Return [X, Y] of the center of cell containing provided text 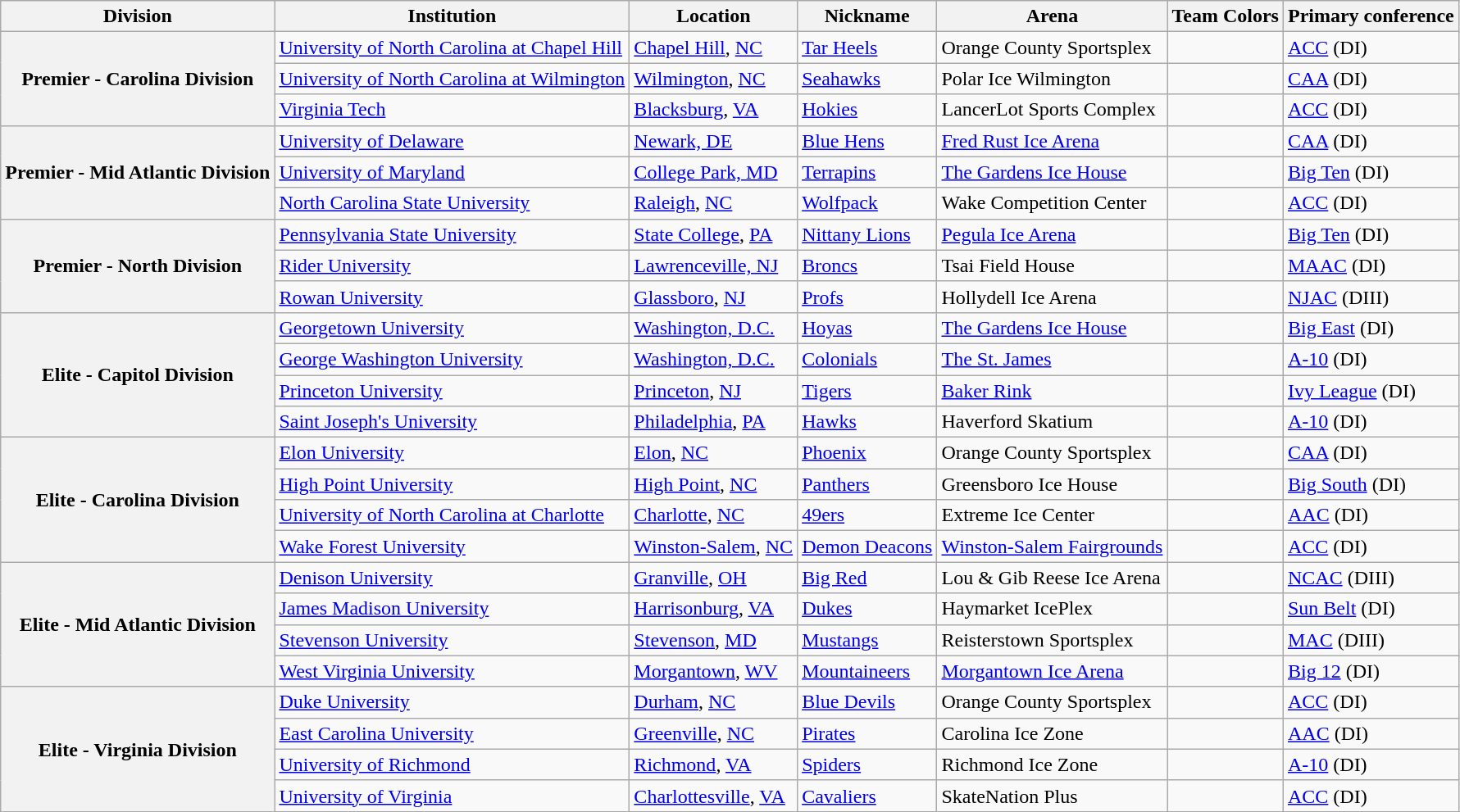
Stevenson University [453, 640]
Glassboro, NJ [713, 297]
University of Delaware [453, 141]
Phoenix [867, 453]
Wake Forest University [453, 547]
University of North Carolina at Charlotte [453, 515]
Demon Deacons [867, 547]
Mustangs [867, 640]
Dukes [867, 609]
Richmond, VA [713, 764]
Stevenson, MD [713, 640]
Philadelphia, PA [713, 422]
Team Colors [1226, 16]
Morgantown Ice Arena [1053, 671]
Arena [1053, 16]
Granville, OH [713, 578]
Rowan University [453, 297]
University of North Carolina at Wilmington [453, 79]
Lou & Gib Reese Ice Arena [1053, 578]
NJAC (DIII) [1371, 297]
East Carolina University [453, 733]
Wilmington, NC [713, 79]
Lawrenceville, NJ [713, 265]
Tar Heels [867, 48]
Terrapins [867, 172]
West Virginia University [453, 671]
Premier - North Division [138, 265]
Baker Rink [1053, 391]
LancerLot Sports Complex [1053, 110]
State College, PA [713, 234]
Elite - Capitol Division [138, 374]
Greensboro Ice House [1053, 484]
49ers [867, 515]
Virginia Tech [453, 110]
Tsai Field House [1053, 265]
Seahawks [867, 79]
Elon, NC [713, 453]
Princeton University [453, 391]
Newark, DE [713, 141]
Hokies [867, 110]
Blue Hens [867, 141]
Charlottesville, VA [713, 796]
Big South (DI) [1371, 484]
Rider University [453, 265]
Division [138, 16]
Carolina Ice Zone [1053, 733]
Greenville, NC [713, 733]
Big 12 (DI) [1371, 671]
Pegula Ice Arena [1053, 234]
University of North Carolina at Chapel Hill [453, 48]
Nickname [867, 16]
High Point, NC [713, 484]
Pennsylvania State University [453, 234]
Winston-Salem Fairgrounds [1053, 547]
Hoyas [867, 328]
Spiders [867, 764]
Georgetown University [453, 328]
MAC (DIII) [1371, 640]
Profs [867, 297]
College Park, MD [713, 172]
Haverford Skatium [1053, 422]
Nittany Lions [867, 234]
Sun Belt (DI) [1371, 609]
Big Red [867, 578]
Saint Joseph's University [453, 422]
Broncs [867, 265]
Extreme Ice Center [1053, 515]
Hawks [867, 422]
High Point University [453, 484]
Polar Ice Wilmington [1053, 79]
Hollydell Ice Arena [1053, 297]
Harrisonburg, VA [713, 609]
The St. James [1053, 359]
Wake Competition Center [1053, 203]
Primary conference [1371, 16]
George Washington University [453, 359]
James Madison University [453, 609]
Denison University [453, 578]
Raleigh, NC [713, 203]
Elite - Carolina Division [138, 500]
MAAC (DI) [1371, 265]
Big East (DI) [1371, 328]
Elon University [453, 453]
Premier - Mid Atlantic Division [138, 172]
Princeton, NJ [713, 391]
Reisterstown Sportsplex [1053, 640]
University of Virginia [453, 796]
Blue Devils [867, 702]
Morgantown, WV [713, 671]
University of Maryland [453, 172]
Premier - Carolina Division [138, 79]
Institution [453, 16]
Tigers [867, 391]
NCAC (DIII) [1371, 578]
University of Richmond [453, 764]
Winston-Salem, NC [713, 547]
Elite - Virginia Division [138, 749]
Durham, NC [713, 702]
North Carolina State University [453, 203]
Ivy League (DI) [1371, 391]
Wolfpack [867, 203]
Richmond Ice Zone [1053, 764]
Mountaineers [867, 671]
Chapel Hill, NC [713, 48]
SkateNation Plus [1053, 796]
Colonials [867, 359]
Haymarket IcePlex [1053, 609]
Cavaliers [867, 796]
Elite - Mid Atlantic Division [138, 624]
Blacksburg, VA [713, 110]
Fred Rust Ice Arena [1053, 141]
Duke University [453, 702]
Charlotte, NC [713, 515]
Pirates [867, 733]
Panthers [867, 484]
Location [713, 16]
